Identify which cell holds the provided text, then report its (X, Y) central coordinate. 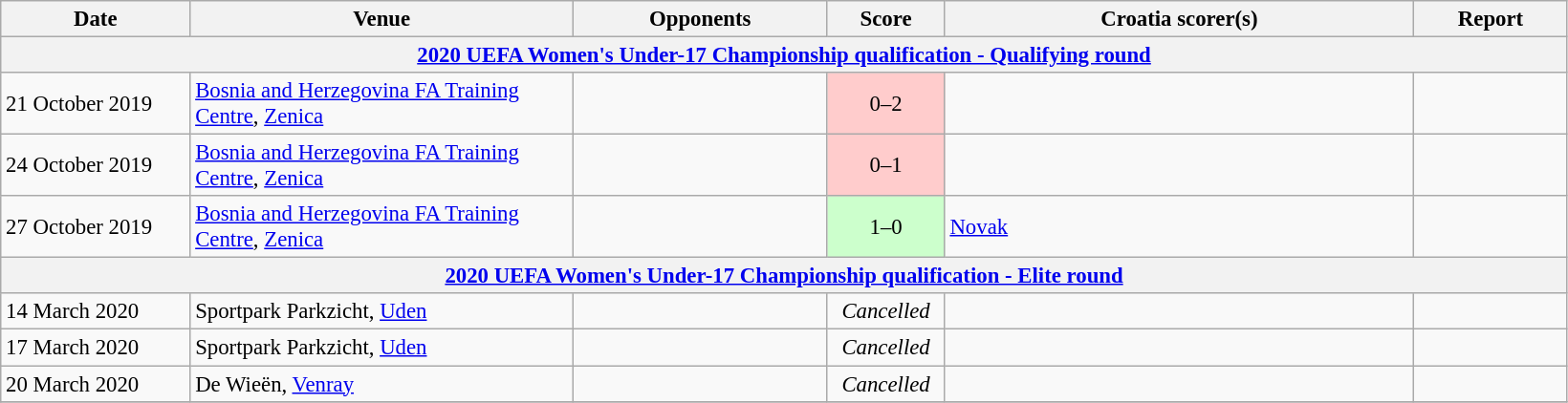
0–2 (885, 103)
27 October 2019 (96, 227)
2020 UEFA Women's Under-17 Championship qualification - Qualifying round (784, 55)
Score (885, 19)
Novak (1180, 227)
2020 UEFA Women's Under-17 Championship qualification - Elite round (784, 276)
Date (96, 19)
14 March 2020 (96, 312)
Venue (382, 19)
1–0 (885, 227)
17 March 2020 (96, 348)
24 October 2019 (96, 166)
0–1 (885, 166)
Opponents (700, 19)
Croatia scorer(s) (1180, 19)
De Wieën, Venray (382, 384)
21 October 2019 (96, 103)
20 March 2020 (96, 384)
Report (1492, 19)
